Locate the cell with the specified text and output its [X, Y] center coordinate. 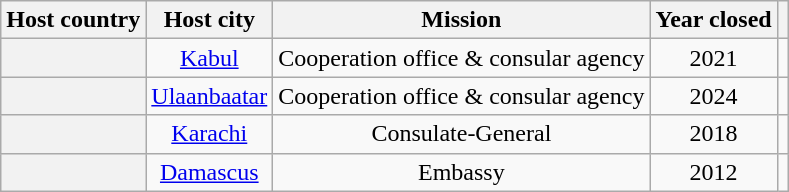
Embassy [462, 172]
Host city [210, 20]
2018 [714, 134]
Host country [74, 20]
Year closed [714, 20]
Karachi [210, 134]
Damascus [210, 172]
Consulate-General [462, 134]
Ulaanbaatar [210, 96]
2024 [714, 96]
Mission [462, 20]
2021 [714, 58]
2012 [714, 172]
Kabul [210, 58]
